Locate the cell with the specified text and output its [x, y] center coordinate. 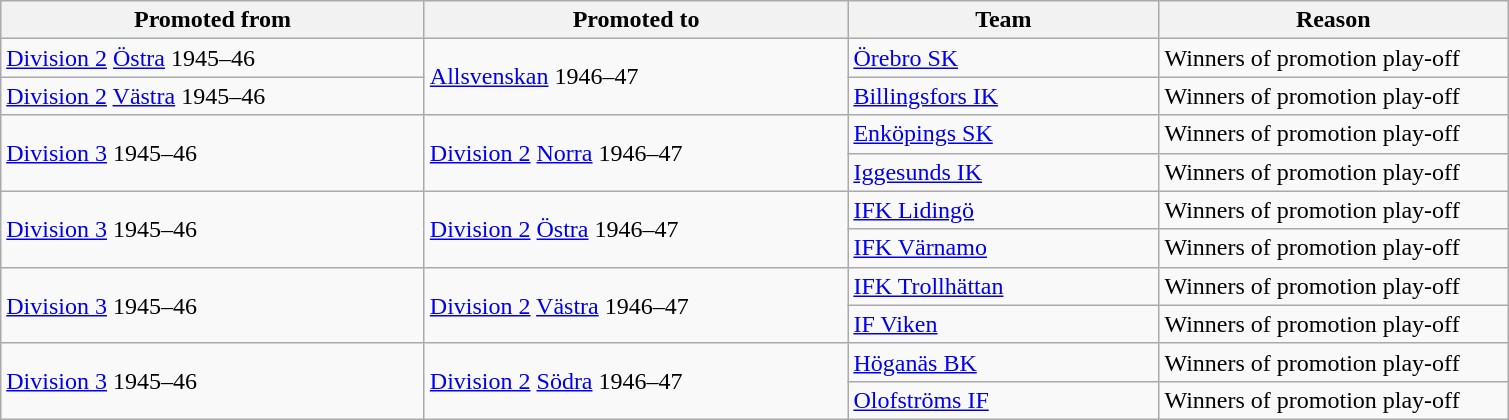
Promoted from [213, 20]
Division 2 Östra 1945–46 [213, 58]
Allsvenskan 1946–47 [636, 77]
IFK Trollhättan [1004, 286]
Division 2 Norra 1946–47 [636, 153]
Billingsfors IK [1004, 96]
Enköpings SK [1004, 134]
Örebro SK [1004, 58]
IF Viken [1004, 324]
IFK Värnamo [1004, 248]
Division 2 Västra 1946–47 [636, 305]
Division 2 Västra 1945–46 [213, 96]
Höganäs BK [1004, 362]
Promoted to [636, 20]
Division 2 Södra 1946–47 [636, 381]
Team [1004, 20]
Olofströms IF [1004, 400]
IFK Lidingö [1004, 210]
Iggesunds IK [1004, 172]
Division 2 Östra 1946–47 [636, 229]
Reason [1334, 20]
